Locate the cell with the specified text and output its [X, Y] center coordinate. 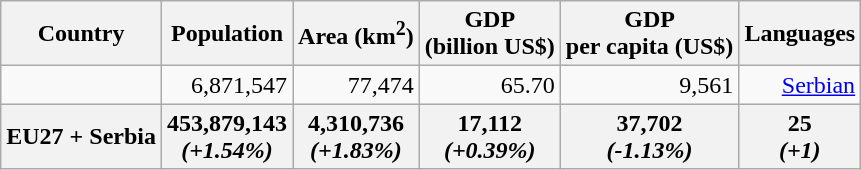
9,561 [650, 85]
77,474 [356, 85]
Serbian [800, 85]
Country [82, 34]
Languages [800, 34]
4,310,736 (+1.83%) [356, 136]
37,702 (-1.13%) [650, 136]
Area (km2) [356, 34]
17,112 (+0.39%) [490, 136]
6,871,547 [228, 85]
Population [228, 34]
GDP (billion US$) [490, 34]
EU27 + Serbia [82, 136]
65.70 [490, 85]
453,879,143 (+1.54%) [228, 136]
GDP per capita (US$) [650, 34]
25(+1) [800, 136]
